Pinpoint the cell where the given text exists, returning its [x, y] midpoint coordinate. 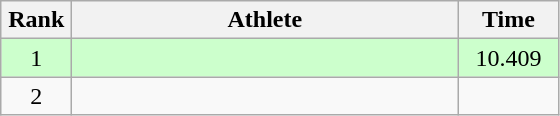
2 [36, 96]
10.409 [508, 58]
Athlete [265, 20]
Rank [36, 20]
Time [508, 20]
1 [36, 58]
